For the text-containing cell, return its midpoint in [X, Y] coordinate format. 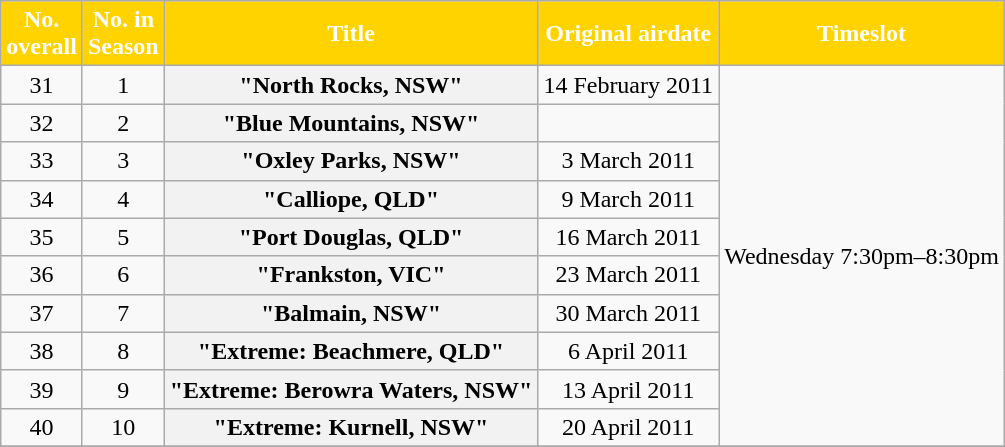
36 [42, 275]
No. overall [42, 34]
7 [123, 313]
13 April 2011 [628, 389]
"Extreme: Beachmere, QLD" [351, 351]
"Calliope, QLD" [351, 199]
38 [42, 351]
16 March 2011 [628, 237]
5 [123, 237]
39 [42, 389]
9 March 2011 [628, 199]
34 [42, 199]
9 [123, 389]
33 [42, 161]
35 [42, 237]
3 [123, 161]
3 March 2011 [628, 161]
No. in Season [123, 34]
Original airdate [628, 34]
"North Rocks, NSW" [351, 85]
30 March 2011 [628, 313]
6 April 2011 [628, 351]
40 [42, 427]
10 [123, 427]
14 February 2011 [628, 85]
"Port Douglas, QLD" [351, 237]
1 [123, 85]
20 April 2011 [628, 427]
Title [351, 34]
2 [123, 123]
23 March 2011 [628, 275]
"Extreme: Berowra Waters, NSW" [351, 389]
6 [123, 275]
31 [42, 85]
8 [123, 351]
37 [42, 313]
Timeslot [862, 34]
"Blue Mountains, NSW" [351, 123]
Wednesday 7:30pm–8:30pm [862, 256]
"Balmain, NSW" [351, 313]
32 [42, 123]
4 [123, 199]
"Extreme: Kurnell, NSW" [351, 427]
"Frankston, VIC" [351, 275]
"Oxley Parks, NSW" [351, 161]
